Provide the [X, Y] coordinate of the cell's center where the given text is located.  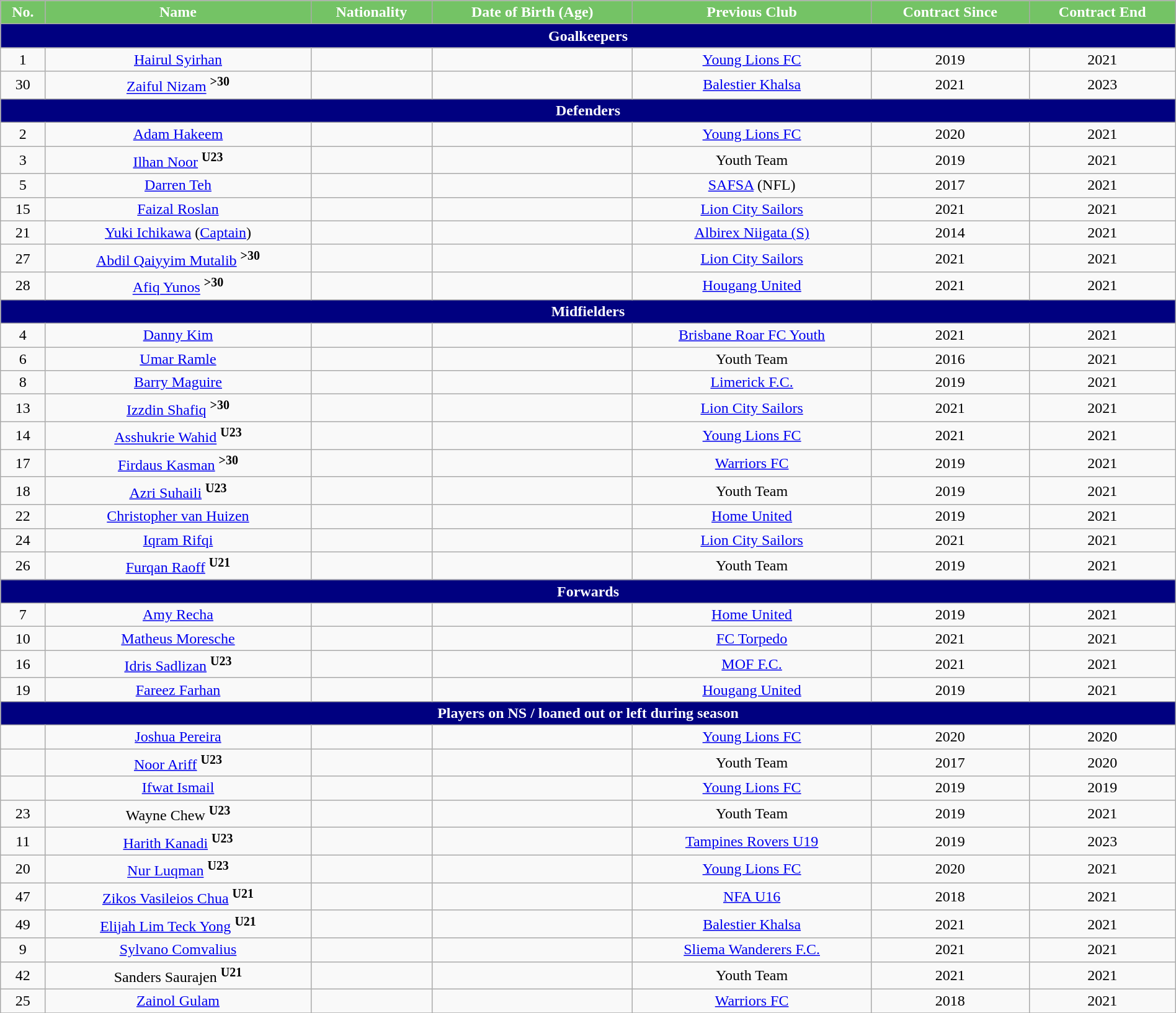
26 [23, 565]
15 [23, 209]
14 [23, 435]
42 [23, 976]
6 [23, 359]
18 [23, 491]
Yuki Ichikawa (Captain) [178, 232]
20 [23, 869]
SAFSA (NFL) [752, 185]
Nur Luqman U23 [178, 869]
Fareez Farhan [178, 689]
No. [23, 12]
16 [23, 665]
Zikos Vasileios Chua U21 [178, 896]
Players on NS / loaned out or left during season [588, 713]
Adam Hakeem [178, 135]
Azri Suhaili U23 [178, 491]
23 [23, 813]
5 [23, 185]
Defenders [588, 110]
Darren Teh [178, 185]
2 [23, 135]
Danny Kim [178, 335]
Matheus Moresche [178, 639]
10 [23, 639]
Sylvano Comvalius [178, 950]
Amy Recha [178, 615]
Elijah Lim Teck Yong U21 [178, 924]
Barry Maguire [178, 383]
Asshukrie Wahid U23 [178, 435]
49 [23, 924]
21 [23, 232]
Hairul Syirhan [178, 60]
MOF F.C. [752, 665]
Wayne Chew U23 [178, 813]
4 [23, 335]
Sanders Saurajen U21 [178, 976]
Faizal Roslan [178, 209]
Date of Birth (Age) [532, 12]
Umar Ramle [178, 359]
FC Torpedo [752, 639]
30 [23, 86]
Izzdin Shafiq >30 [178, 408]
Contract End [1102, 12]
Brisbane Roar FC Youth [752, 335]
Afiq Yunos >30 [178, 286]
22 [23, 516]
Firdaus Kasman >30 [178, 464]
2016 [950, 359]
Joshua Pereira [178, 737]
Tampines Rovers U19 [752, 842]
1 [23, 60]
Sliema Wanderers F.C. [752, 950]
NFA U16 [752, 896]
Christopher van Huizen [178, 516]
47 [23, 896]
Noor Ariff U23 [178, 763]
Contract Since [950, 12]
28 [23, 286]
25 [23, 1001]
17 [23, 464]
Harith Kanadi U23 [178, 842]
Name [178, 12]
11 [23, 842]
Albirex Niigata (S) [752, 232]
2014 [950, 232]
19 [23, 689]
Ifwat Ismail [178, 788]
Goalkeepers [588, 36]
Zainol Gulam [178, 1001]
Ilhan Noor U23 [178, 160]
Zaiful Nizam >30 [178, 86]
Forwards [588, 591]
Iqram Rifqi [178, 540]
Furqan Raoff U21 [178, 565]
Abdil Qaiyyim Mutalib >30 [178, 258]
Idris Sadlizan U23 [178, 665]
Previous Club [752, 12]
3 [23, 160]
7 [23, 615]
Limerick F.C. [752, 383]
13 [23, 408]
Nationality [372, 12]
27 [23, 258]
8 [23, 383]
9 [23, 950]
Midfielders [588, 311]
24 [23, 540]
